For the text-containing cell, return its midpoint in [x, y] coordinate format. 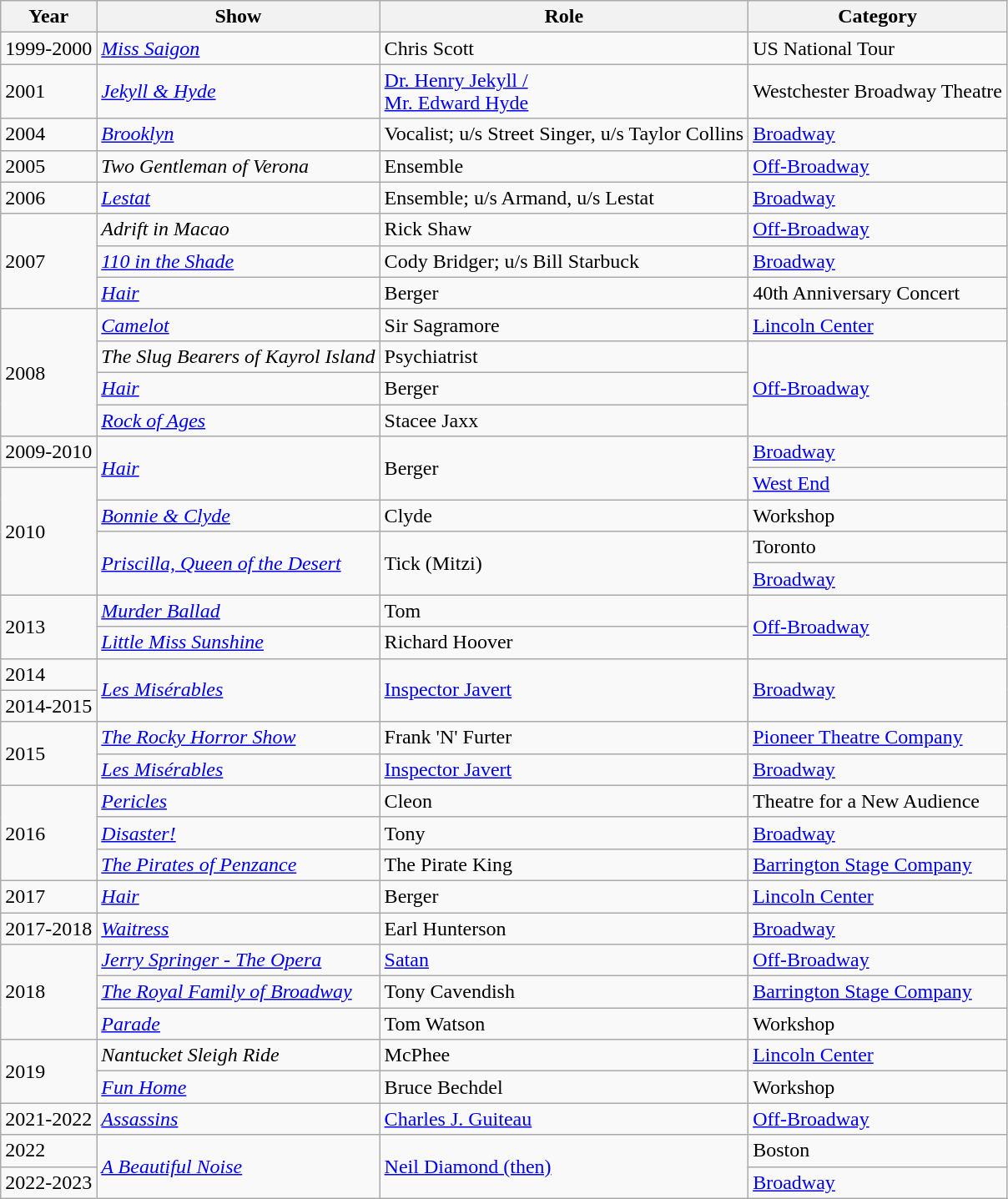
Nantucket Sleigh Ride [239, 1055]
Frank 'N' Furter [564, 738]
Bruce Bechdel [564, 1087]
2017 [48, 896]
Camelot [239, 325]
2019 [48, 1071]
Adrift in Macao [239, 229]
2018 [48, 992]
2004 [48, 134]
2022-2023 [48, 1182]
Cleon [564, 801]
2014-2015 [48, 706]
Bonnie & Clyde [239, 516]
2017-2018 [48, 929]
Ensemble [564, 166]
2013 [48, 627]
Tony [564, 833]
Vocalist; u/s Street Singer, u/s Taylor Collins [564, 134]
Jekyll & Hyde [239, 92]
The Pirate King [564, 864]
Murder Ballad [239, 611]
Brooklyn [239, 134]
2010 [48, 531]
The Slug Bearers of Kayrol Island [239, 356]
Pericles [239, 801]
West End [878, 484]
Two Gentleman of Verona [239, 166]
2007 [48, 261]
Priscilla, Queen of the Desert [239, 563]
Role [564, 17]
Theatre for a New Audience [878, 801]
The Royal Family of Broadway [239, 992]
1999-2000 [48, 48]
2016 [48, 833]
40th Anniversary Concert [878, 293]
Earl Hunterson [564, 929]
Stacee Jaxx [564, 420]
Sir Sagramore [564, 325]
Show [239, 17]
Richard Hoover [564, 642]
Cody Bridger; u/s Bill Starbuck [564, 261]
Tony Cavendish [564, 992]
Lestat [239, 198]
Fun Home [239, 1087]
Tom Watson [564, 1024]
Miss Saigon [239, 48]
Rock of Ages [239, 420]
Ensemble; u/s Armand, u/s Lestat [564, 198]
Charles J. Guiteau [564, 1119]
Year [48, 17]
Category [878, 17]
2009-2010 [48, 452]
Neil Diamond (then) [564, 1166]
2021-2022 [48, 1119]
Toronto [878, 547]
Chris Scott [564, 48]
Dr. Henry Jekyll / Mr. Edward Hyde [564, 92]
2006 [48, 198]
Pioneer Theatre Company [878, 738]
Little Miss Sunshine [239, 642]
Tom [564, 611]
Assassins [239, 1119]
Psychiatrist [564, 356]
Jerry Springer - The Opera [239, 960]
2022 [48, 1151]
Boston [878, 1151]
The Pirates of Penzance [239, 864]
2014 [48, 674]
Tick (Mitzi) [564, 563]
Waitress [239, 929]
Rick Shaw [564, 229]
110 in the Shade [239, 261]
Satan [564, 960]
US National Tour [878, 48]
Disaster! [239, 833]
2008 [48, 372]
A Beautiful Noise [239, 1166]
McPhee [564, 1055]
2001 [48, 92]
Clyde [564, 516]
The Rocky Horror Show [239, 738]
Parade [239, 1024]
Westchester Broadway Theatre [878, 92]
2015 [48, 753]
2005 [48, 166]
